Output the (X, Y) coordinate of the center of the cell containing the given text.  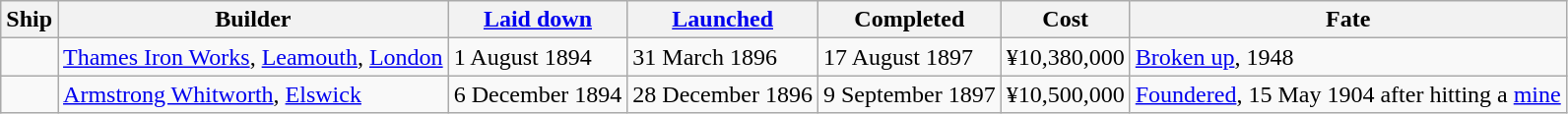
Cost (1066, 20)
Builder (254, 20)
Broken up, 1948 (1347, 57)
Armstrong Whitworth, Elswick (254, 94)
31 March 1896 (723, 57)
1 August 1894 (538, 57)
¥10,500,000 (1066, 94)
9 September 1897 (909, 94)
Thames Iron Works, Leamouth, London (254, 57)
Laid down (538, 20)
Launched (723, 20)
Completed (909, 20)
Fate (1347, 20)
Ship (30, 20)
17 August 1897 (909, 57)
¥10,380,000 (1066, 57)
6 December 1894 (538, 94)
28 December 1896 (723, 94)
Foundered, 15 May 1904 after hitting a mine (1347, 94)
